Search for the cell housing the specified text and yield its (X, Y) center coordinate. 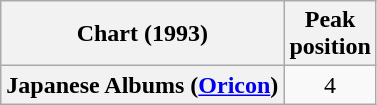
Japanese Albums (Oricon) (142, 85)
Chart (1993) (142, 34)
Peak position (330, 34)
4 (330, 85)
